Return (X, Y) of the center of cell containing provided text 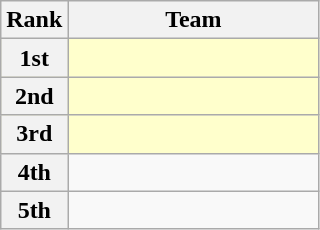
4th (34, 172)
Team (194, 20)
2nd (34, 96)
5th (34, 210)
Rank (34, 20)
1st (34, 58)
3rd (34, 134)
